Detect which cell encompasses the target text, then output its [X, Y] center coordinate. 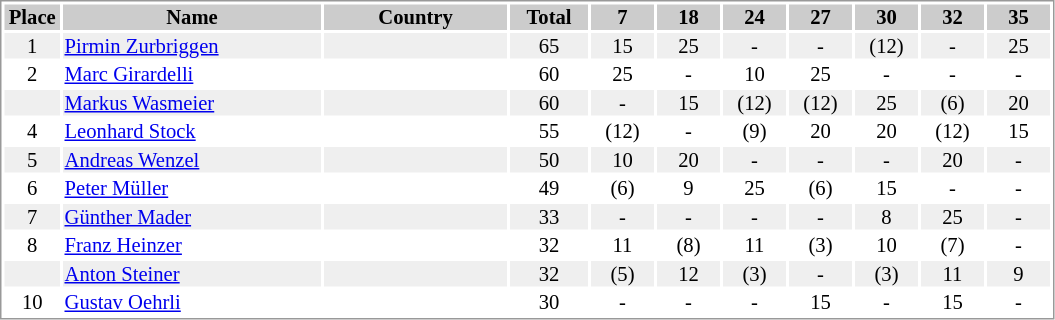
Peter Müller [192, 189]
4 [32, 131]
1 [32, 46]
Marc Girardelli [192, 75]
(8) [688, 245]
Country [416, 17]
Total [549, 17]
18 [688, 17]
(7) [952, 245]
(5) [622, 274]
12 [688, 274]
Leonhard Stock [192, 131]
5 [32, 160]
6 [32, 189]
49 [549, 189]
Gustav Oehrli [192, 303]
(9) [754, 131]
35 [1018, 17]
2 [32, 75]
Name [192, 17]
65 [549, 46]
Markus Wasmeier [192, 103]
Place [32, 17]
24 [754, 17]
Günther Mader [192, 217]
Pirmin Zurbriggen [192, 46]
27 [820, 17]
55 [549, 131]
33 [549, 217]
50 [549, 160]
Andreas Wenzel [192, 160]
Franz Heinzer [192, 245]
Anton Steiner [192, 274]
